Find where the given text appears and provide that cell's center as [X, Y] coordinate. 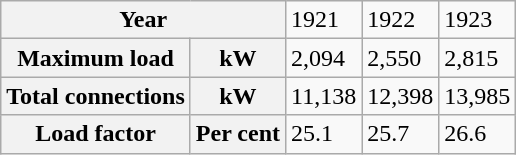
Maximum load [96, 58]
2,550 [400, 58]
Total connections [96, 96]
1922 [400, 20]
Per cent [238, 134]
26.6 [478, 134]
1921 [324, 20]
12,398 [400, 96]
1923 [478, 20]
13,985 [478, 96]
2,815 [478, 58]
2,094 [324, 58]
25.7 [400, 134]
Load factor [96, 134]
Year [144, 20]
25.1 [324, 134]
11,138 [324, 96]
